Capture the cell that displays the provided text and extract its [X, Y] central coordinate. 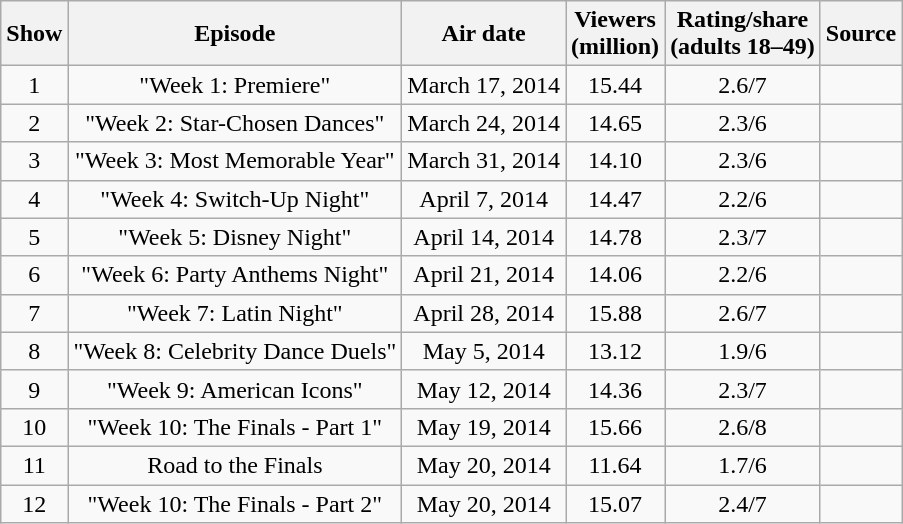
Viewers(million) [616, 34]
March 17, 2014 [484, 85]
"Week 1: Premiere" [235, 85]
8 [34, 351]
14.06 [616, 275]
May 19, 2014 [484, 427]
7 [34, 313]
"Week 3: Most Memorable Year" [235, 161]
Source [860, 34]
"Week 10: The Finals - Part 2" [235, 503]
14.65 [616, 123]
11 [34, 465]
9 [34, 389]
"Week 5: Disney Night" [235, 237]
2.6/8 [743, 427]
4 [34, 199]
"Week 4: Switch-Up Night" [235, 199]
1 [34, 85]
12 [34, 503]
March 24, 2014 [484, 123]
May 12, 2014 [484, 389]
10 [34, 427]
14.10 [616, 161]
14.78 [616, 237]
15.44 [616, 85]
15.88 [616, 313]
11.64 [616, 465]
May 5, 2014 [484, 351]
"Week 8: Celebrity Dance Duels" [235, 351]
April 21, 2014 [484, 275]
April 7, 2014 [484, 199]
"Week 10: The Finals - Part 1" [235, 427]
14.47 [616, 199]
13.12 [616, 351]
March 31, 2014 [484, 161]
"Week 2: Star-Chosen Dances" [235, 123]
"Week 9: American Icons" [235, 389]
Show [34, 34]
15.66 [616, 427]
1.9/6 [743, 351]
"Week 6: Party Anthems Night" [235, 275]
Road to the Finals [235, 465]
6 [34, 275]
"Week 7: Latin Night" [235, 313]
Air date [484, 34]
14.36 [616, 389]
15.07 [616, 503]
2 [34, 123]
April 14, 2014 [484, 237]
April 28, 2014 [484, 313]
1.7/6 [743, 465]
2.4/7 [743, 503]
3 [34, 161]
Rating/share(adults 18–49) [743, 34]
5 [34, 237]
Episode [235, 34]
